Capture the cell that displays the provided text and extract its (X, Y) central coordinate. 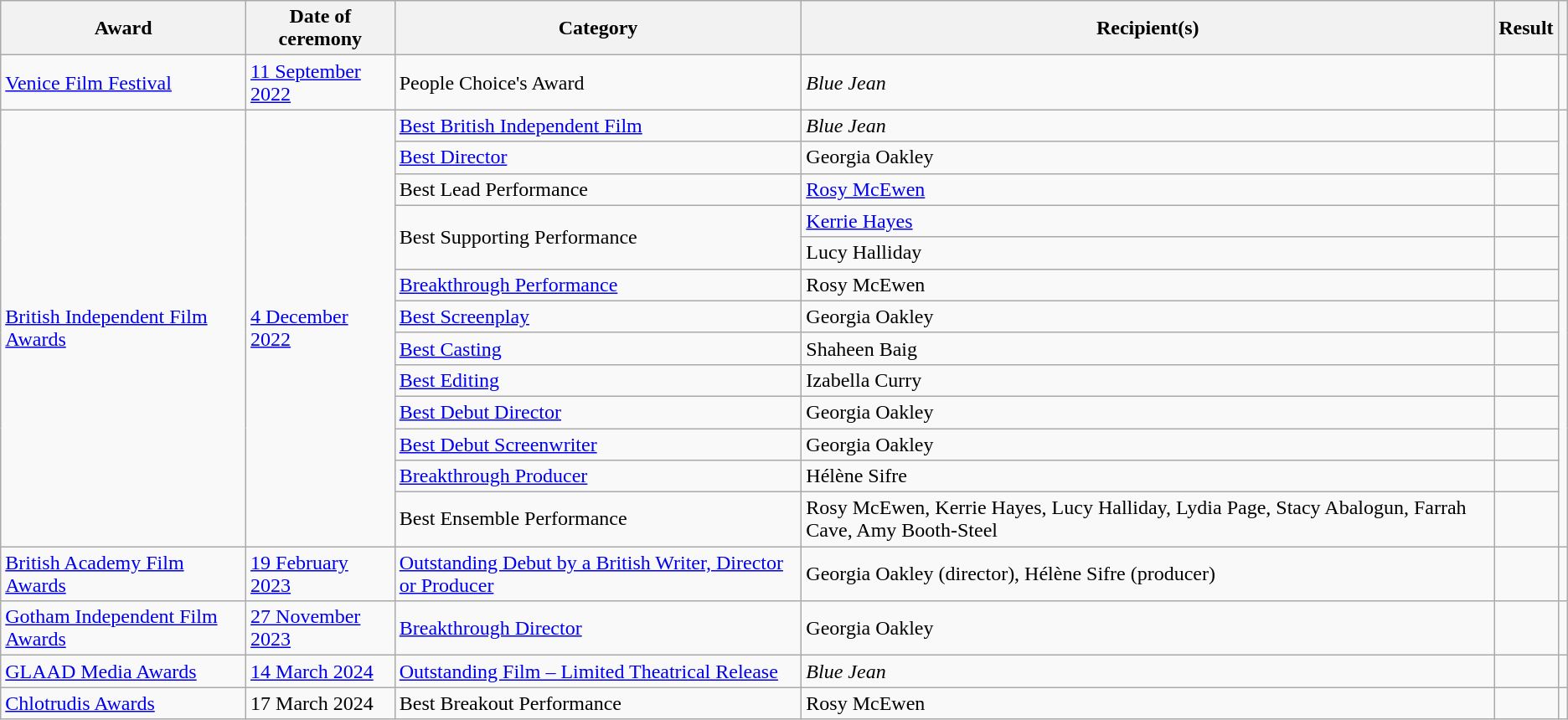
27 November 2023 (321, 628)
Outstanding Film – Limited Theatrical Release (598, 671)
Breakthrough Director (598, 628)
Best Director (598, 157)
19 February 2023 (321, 574)
Outstanding Debut by a British Writer, Director or Producer (598, 574)
Best Breakout Performance (598, 703)
Date of ceremony (321, 28)
Venice Film Festival (124, 82)
Best Ensemble Performance (598, 519)
Breakthrough Performance (598, 285)
Best Supporting Performance (598, 237)
Award (124, 28)
Hélène Sifre (1148, 476)
Best Debut Director (598, 412)
Shaheen Baig (1148, 348)
Chlotrudis Awards (124, 703)
People Choice's Award (598, 82)
Recipient(s) (1148, 28)
Category (598, 28)
Gotham Independent Film Awards (124, 628)
Georgia Oakley (director), Hélène Sifre (producer) (1148, 574)
British Academy Film Awards (124, 574)
Best Lead Performance (598, 189)
Best British Independent Film (598, 126)
Best Debut Screenwriter (598, 445)
Breakthrough Producer (598, 476)
17 March 2024 (321, 703)
Rosy McEwen, Kerrie Hayes, Lucy Halliday, Lydia Page, Stacy Abalogun, Farrah Cave, Amy Booth-Steel (1148, 519)
Best Editing (598, 380)
Best Screenplay (598, 316)
British Independent Film Awards (124, 328)
GLAAD Media Awards (124, 671)
11 September 2022 (321, 82)
14 March 2024 (321, 671)
Izabella Curry (1148, 380)
Best Casting (598, 348)
Lucy Halliday (1148, 253)
Kerrie Hayes (1148, 221)
4 December 2022 (321, 328)
Result (1526, 28)
